Pinpoint the cell where the given text exists, returning its [X, Y] midpoint coordinate. 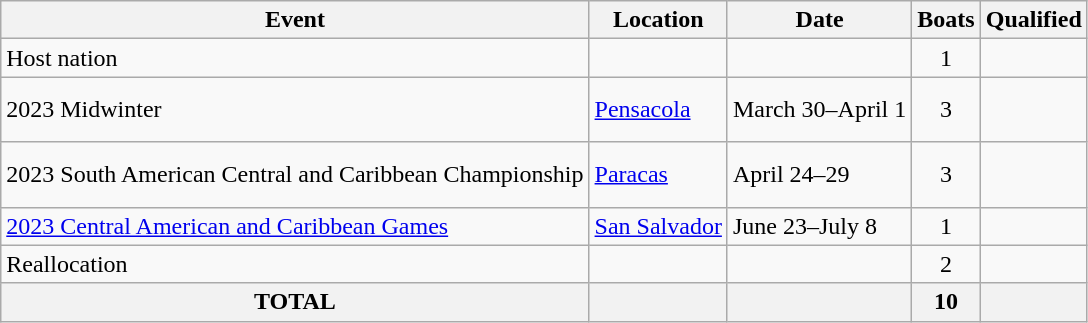
2 [946, 264]
June 23–July 8 [819, 226]
Paracas [658, 174]
April 24–29 [819, 174]
2023 Central American and Caribbean Games [295, 226]
Location [658, 20]
Host nation [295, 58]
Event [295, 20]
Date [819, 20]
2023 Midwinter [295, 110]
10 [946, 302]
Qualified [1034, 20]
Boats [946, 20]
2023 South American Central and Caribbean Championship [295, 174]
Reallocation [295, 264]
Pensacola [658, 110]
TOTAL [295, 302]
March 30–April 1 [819, 110]
San Salvador [658, 226]
